From the cell containing the given text, extract its center point as [x, y] coordinate. 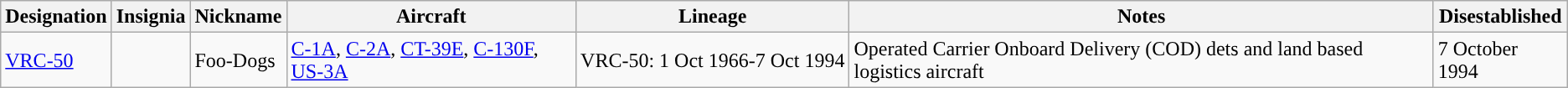
7 October 1994 [1500, 60]
C-1A, C-2A, CT-39E, C-130F, US-3A [431, 60]
VRC-50: 1 Oct 1966-7 Oct 1994 [713, 60]
VRC-50 [56, 60]
Operated Carrier Onboard Delivery (COD) dets and land based logistics aircraft [1141, 60]
Aircraft [431, 17]
Insignia [151, 17]
Disestablished [1500, 17]
Designation [56, 17]
Foo-Dogs [238, 60]
Lineage [713, 17]
Notes [1141, 17]
Nickname [238, 17]
